Capture the cell that displays the provided text and extract its (X, Y) central coordinate. 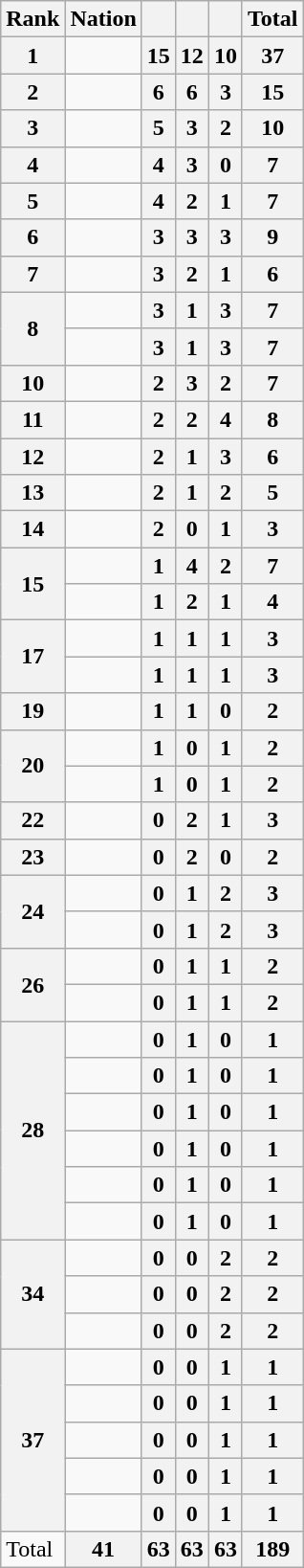
28 (33, 1130)
41 (103, 1549)
22 (33, 820)
9 (272, 237)
Nation (103, 19)
17 (33, 657)
26 (33, 984)
11 (33, 419)
189 (272, 1549)
Rank (33, 19)
19 (33, 711)
23 (33, 857)
24 (33, 911)
20 (33, 766)
34 (33, 1294)
13 (33, 493)
14 (33, 529)
